Capture the cell that displays the provided text and extract its [x, y] central coordinate. 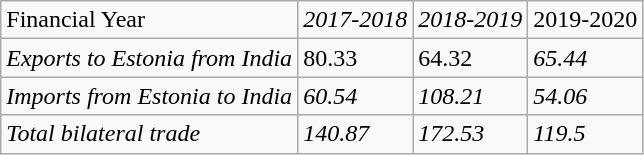
54.06 [586, 96]
Financial Year [150, 20]
60.54 [356, 96]
119.5 [586, 134]
108.21 [470, 96]
65.44 [586, 58]
2017-2018 [356, 20]
172.53 [470, 134]
140.87 [356, 134]
Exports to Estonia from India [150, 58]
2019-2020 [586, 20]
2018-2019 [470, 20]
80.33 [356, 58]
Total bilateral trade [150, 134]
64.32 [470, 58]
Imports from Estonia to India [150, 96]
